Output the (X, Y) coordinate of the center of the cell containing the given text.  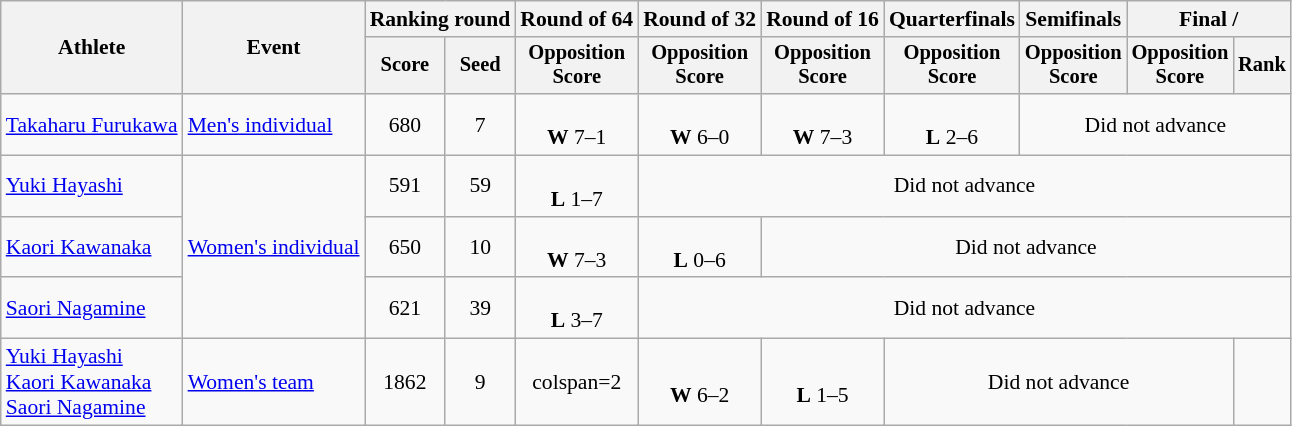
Quarterfinals (952, 19)
680 (406, 124)
Kaori Kawanaka (92, 248)
Saori Nagamine (92, 308)
9 (480, 382)
W 6–0 (700, 124)
650 (406, 248)
Women's team (274, 382)
39 (480, 308)
Semifinals (1074, 19)
591 (406, 186)
Round of 64 (576, 19)
L 1–5 (822, 382)
621 (406, 308)
Women's individual (274, 248)
colspan=2 (576, 382)
7 (480, 124)
Yuki Hayashi (92, 186)
L 2–6 (952, 124)
Men's individual (274, 124)
1862 (406, 382)
L 0–6 (700, 248)
Event (274, 48)
Score (406, 66)
10 (480, 248)
Seed (480, 66)
W 7–1 (576, 124)
Round of 32 (700, 19)
Takaharu Furukawa (92, 124)
Ranking round (440, 19)
L 3–7 (576, 308)
Rank (1262, 66)
Round of 16 (822, 19)
L 1–7 (576, 186)
59 (480, 186)
Athlete (92, 48)
W 6–2 (700, 382)
Yuki HayashiKaori KawanakaSaori Nagamine (92, 382)
Final / (1209, 19)
